Scan for the cell matching the given text and deliver its [x, y] coordinate at center. 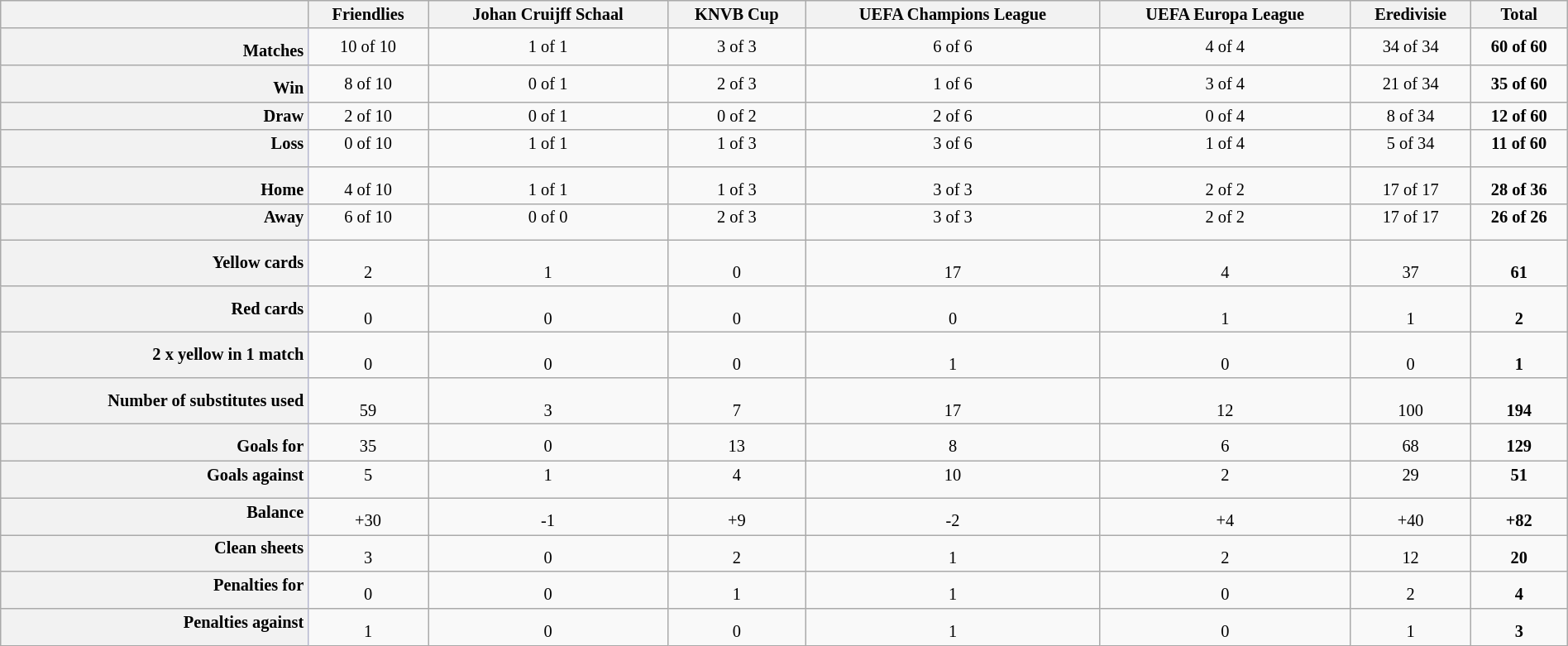
61 [1518, 264]
7 [736, 401]
Johan Cruijff Schaal [547, 14]
4 of 4 [1226, 46]
1 of 6 [953, 84]
12 of 60 [1518, 116]
21 of 34 [1411, 84]
35 of 60 [1518, 84]
10 [953, 480]
Penalties for [154, 591]
KNVB Cup [736, 14]
Red cards [154, 309]
Penalties against [154, 627]
0 of 2 [736, 116]
+40 [1411, 516]
Eredivisie [1411, 14]
UEFA Champions League [953, 14]
11 of 60 [1518, 149]
0 of 4 [1226, 116]
Clean sheets [154, 553]
-1 [547, 516]
3 of 6 [953, 149]
1 of 4 [1226, 149]
Matches [154, 46]
Yellow cards [154, 264]
34 of 34 [1411, 46]
Away [154, 222]
60 of 60 [1518, 46]
2 of 10 [368, 116]
UEFA Europa League [1226, 14]
100 [1411, 401]
Total [1518, 14]
Goals for [154, 443]
6 [1226, 443]
10 of 10 [368, 46]
0 of 0 [547, 222]
5 [368, 480]
Win [154, 84]
13 [736, 443]
Balance [154, 516]
Draw [154, 116]
51 [1518, 480]
+4 [1226, 516]
Friendlies [368, 14]
26 of 26 [1518, 222]
Goals against [154, 480]
3 of 4 [1226, 84]
+30 [368, 516]
8 of 34 [1411, 116]
8 [953, 443]
2 of 6 [953, 116]
6 of 6 [953, 46]
20 [1518, 553]
6 of 10 [368, 222]
8 of 10 [368, 84]
5 of 34 [1411, 149]
29 [1411, 480]
-2 [953, 516]
0 of 10 [368, 149]
Loss [154, 149]
194 [1518, 401]
4 of 10 [368, 185]
28 of 36 [1518, 185]
68 [1411, 443]
Home [154, 185]
59 [368, 401]
+9 [736, 516]
Number of substitutes used [154, 401]
35 [368, 443]
+82 [1518, 516]
129 [1518, 443]
2 x yellow in 1 match [154, 356]
37 [1411, 264]
